Extract the [x, y] coordinate from the center of the cell holding the provided text.  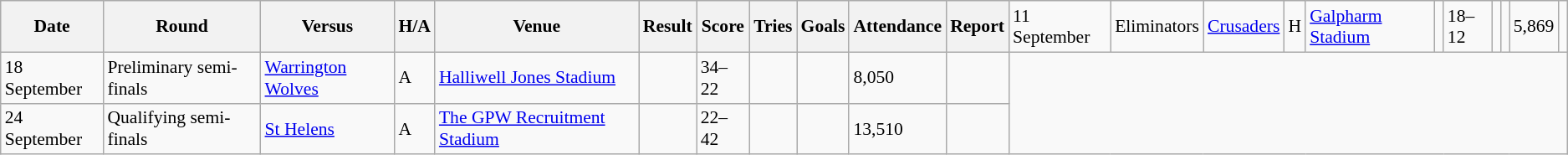
The GPW Recruitment Stadium [537, 129]
8,050 [897, 77]
Result [667, 27]
Versus [328, 27]
Halliwell Jones Stadium [537, 77]
Tries [773, 27]
Date [52, 27]
5,869 [1534, 27]
Attendance [897, 27]
Qualifying semi-finals [181, 129]
18–12 [1468, 27]
Crusaders [1244, 27]
Galpharm Stadium [1370, 27]
Venue [537, 27]
11 September [1060, 27]
H/A [415, 27]
Eliminators [1157, 27]
H [1295, 27]
Warrington Wolves [328, 77]
Round [181, 27]
Preliminary semi-finals [181, 77]
Score [723, 27]
24 September [52, 129]
22–42 [723, 129]
18 September [52, 77]
St Helens [328, 129]
Report [977, 27]
Goals [823, 27]
34–22 [723, 77]
13,510 [897, 129]
